Extract the (x, y) coordinate from the center of the cell holding the provided text.  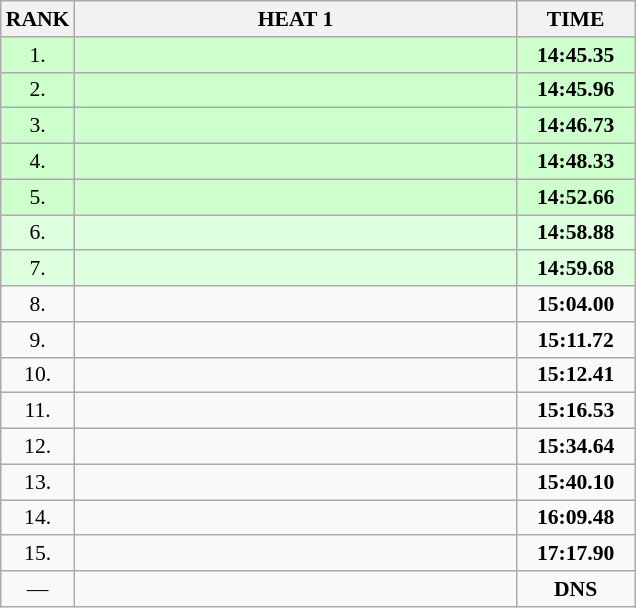
15:11.72 (576, 340)
13. (38, 482)
14:48.33 (576, 162)
RANK (38, 19)
2. (38, 90)
5. (38, 197)
DNS (576, 589)
9. (38, 340)
14:59.68 (576, 269)
15:16.53 (576, 411)
15:34.64 (576, 447)
14:52.66 (576, 197)
7. (38, 269)
14. (38, 518)
12. (38, 447)
15:04.00 (576, 304)
17:17.90 (576, 554)
3. (38, 126)
15:12.41 (576, 375)
11. (38, 411)
1. (38, 55)
14:45.35 (576, 55)
16:09.48 (576, 518)
— (38, 589)
TIME (576, 19)
8. (38, 304)
6. (38, 233)
14:58.88 (576, 233)
10. (38, 375)
14:46.73 (576, 126)
4. (38, 162)
15:40.10 (576, 482)
14:45.96 (576, 90)
15. (38, 554)
HEAT 1 (295, 19)
